Return the (x, y) coordinate for the center point of the cell that contains the specified text.  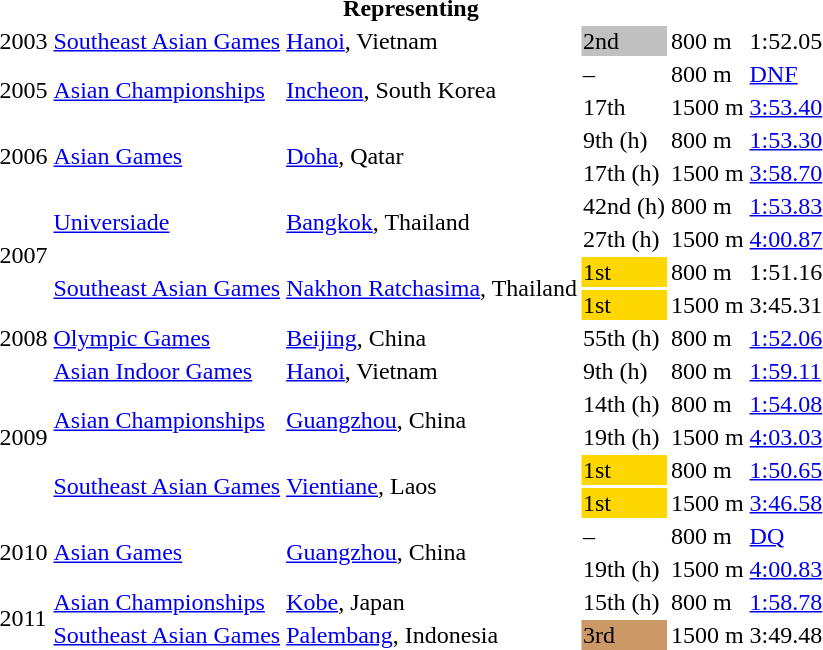
Bangkok, Thailand (432, 222)
Asian Indoor Games (167, 371)
Incheon, South Korea (432, 90)
Kobe, Japan (432, 602)
Beijing, China (432, 338)
42nd (h) (624, 206)
Olympic Games (167, 338)
55th (h) (624, 338)
Universiade (167, 222)
15th (h) (624, 602)
Doha, Qatar (432, 156)
27th (h) (624, 239)
17th (624, 107)
2nd (624, 41)
17th (h) (624, 173)
14th (h) (624, 404)
Vientiane, Laos (432, 486)
Nakhon Ratchasima, Thailand (432, 288)
Palembang, Indonesia (432, 635)
3rd (624, 635)
